Extract the (x, y) coordinate from the center of the cell holding the provided text.  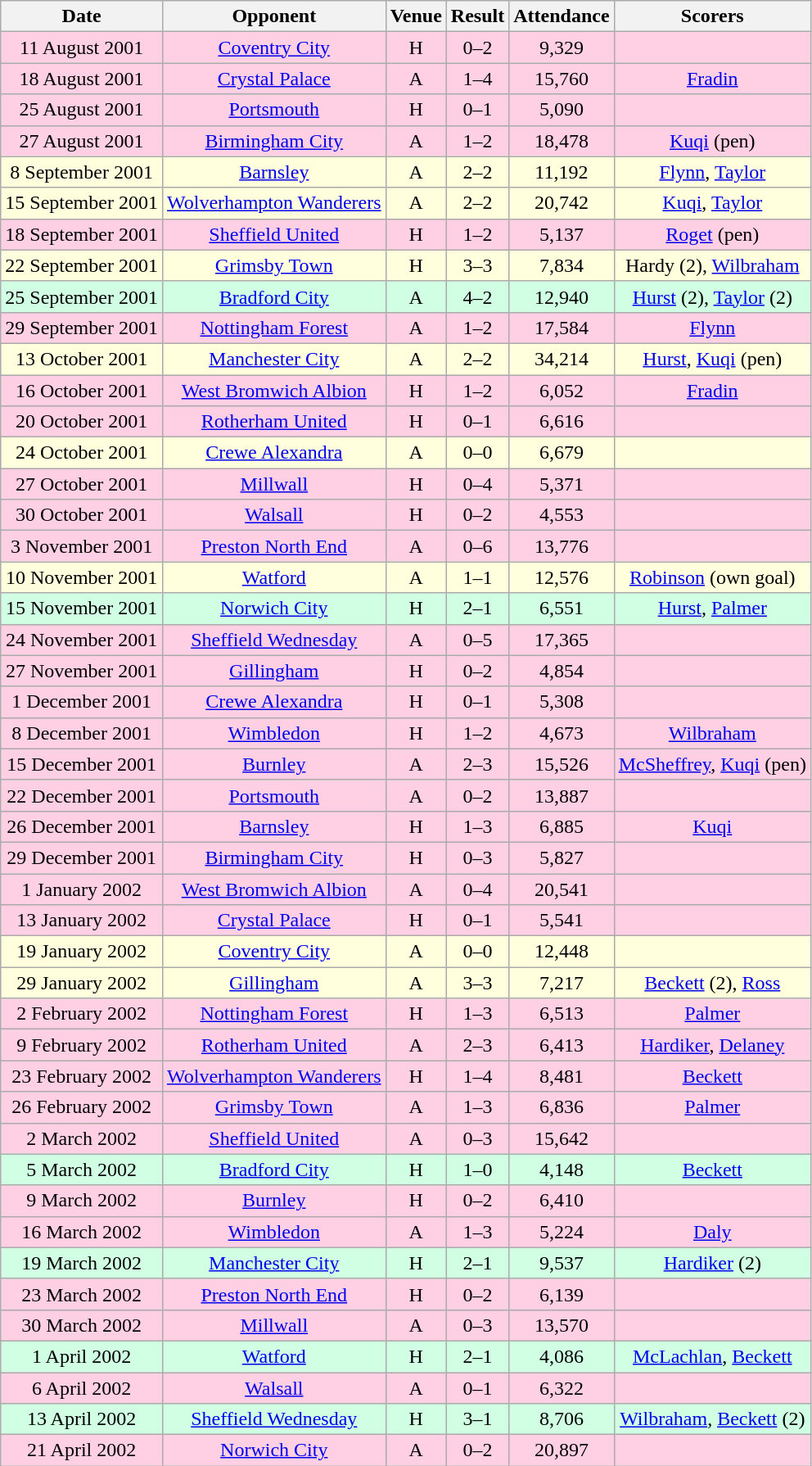
24 November 2001 (82, 640)
5,827 (562, 857)
27 August 2001 (82, 141)
24 October 2001 (82, 453)
Result (477, 16)
1 January 2002 (82, 889)
McSheffrey, Kuqi (pen) (712, 764)
13 April 2002 (82, 1419)
Flynn (712, 328)
3 November 2001 (82, 546)
18 August 2001 (82, 79)
15 September 2001 (82, 203)
13,776 (562, 546)
Venue (416, 16)
5,090 (562, 110)
4,854 (562, 671)
16 March 2002 (82, 1232)
20 October 2001 (82, 422)
23 March 2002 (82, 1294)
6,551 (562, 609)
6,616 (562, 422)
8,706 (562, 1419)
12,940 (562, 296)
3–1 (477, 1419)
5,371 (562, 484)
27 November 2001 (82, 671)
15,526 (562, 764)
15 November 2001 (82, 609)
1 April 2002 (82, 1356)
Roget (pen) (712, 234)
8 December 2001 (82, 733)
2 March 2002 (82, 1138)
6,836 (562, 1107)
23 February 2002 (82, 1076)
20,897 (562, 1450)
Kuqi (pen) (712, 141)
22 September 2001 (82, 265)
9 February 2002 (82, 1045)
Wilbraham (712, 733)
6,322 (562, 1388)
4,673 (562, 733)
1–1 (477, 577)
0–5 (477, 640)
20,541 (562, 889)
19 January 2002 (82, 952)
15,642 (562, 1138)
5,308 (562, 702)
13 October 2001 (82, 359)
13,887 (562, 795)
25 August 2001 (82, 110)
McLachlan, Beckett (712, 1356)
11 August 2001 (82, 48)
29 January 2002 (82, 983)
7,834 (562, 265)
26 December 2001 (82, 826)
Hardiker, Delaney (712, 1045)
6,413 (562, 1045)
27 October 2001 (82, 484)
12,576 (562, 577)
6,052 (562, 391)
8,481 (562, 1076)
10 November 2001 (82, 577)
Beckett (2), Ross (712, 983)
29 September 2001 (82, 328)
4,553 (562, 515)
Date (82, 16)
4,148 (562, 1170)
9 March 2002 (82, 1201)
Attendance (562, 16)
22 December 2001 (82, 795)
30 March 2002 (82, 1325)
21 April 2002 (82, 1450)
15,760 (562, 79)
Wilbraham, Beckett (2) (712, 1419)
5,224 (562, 1232)
Robinson (own goal) (712, 577)
Hurst, Palmer (712, 609)
25 September 2001 (82, 296)
13,570 (562, 1325)
Scorers (712, 16)
Hurst (2), Taylor (2) (712, 296)
Flynn, Taylor (712, 172)
30 October 2001 (82, 515)
6,885 (562, 826)
9,329 (562, 48)
13 January 2002 (82, 921)
2 February 2002 (82, 1014)
12,448 (562, 952)
5 March 2002 (82, 1170)
34,214 (562, 359)
17,365 (562, 640)
Opponent (273, 16)
Kuqi, Taylor (712, 203)
6 April 2002 (82, 1388)
Hardiker (2) (712, 1263)
Hardy (2), Wilbraham (712, 265)
4,086 (562, 1356)
6,139 (562, 1294)
5,137 (562, 234)
1–0 (477, 1170)
9,537 (562, 1263)
0–6 (477, 546)
6,513 (562, 1014)
7,217 (562, 983)
Hurst, Kuqi (pen) (712, 359)
1 December 2001 (82, 702)
11,192 (562, 172)
18 September 2001 (82, 234)
19 March 2002 (82, 1263)
16 October 2001 (82, 391)
8 September 2001 (82, 172)
20,742 (562, 203)
18,478 (562, 141)
29 December 2001 (82, 857)
4–2 (477, 296)
26 February 2002 (82, 1107)
17,584 (562, 328)
Daly (712, 1232)
15 December 2001 (82, 764)
5,541 (562, 921)
Kuqi (712, 826)
6,410 (562, 1201)
6,679 (562, 453)
